Search for the cell housing the specified text and yield its [x, y] center coordinate. 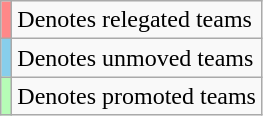
Denotes unmoved teams [137, 58]
Denotes promoted teams [137, 96]
Denotes relegated teams [137, 20]
